From the cell containing the given text, extract its center point as [x, y] coordinate. 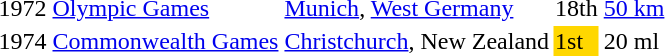
Commonwealth Games [166, 41]
Christchurch, New Zealand [417, 41]
1st [577, 41]
